Find where the given text appears and provide that cell's center as [x, y] coordinate. 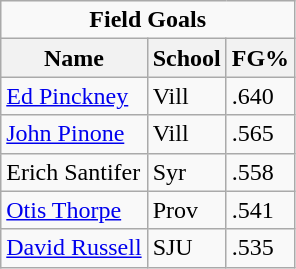
David Russell [74, 248]
Syr [186, 172]
.565 [260, 134]
Otis Thorpe [74, 210]
Name [74, 58]
Erich Santifer [74, 172]
Field Goals [148, 20]
.541 [260, 210]
.640 [260, 96]
School [186, 58]
Ed Pinckney [74, 96]
SJU [186, 248]
Prov [186, 210]
.558 [260, 172]
FG% [260, 58]
.535 [260, 248]
John Pinone [74, 134]
